From the cell containing the given text, extract its center point as (x, y) coordinate. 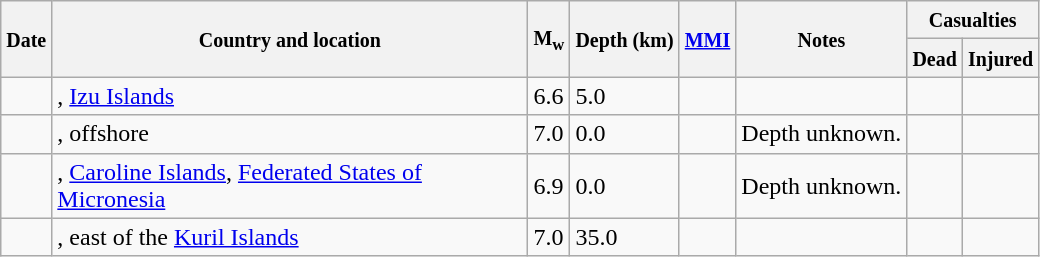
Depth (km) (624, 39)
, Caroline Islands, Federated States of Micronesia (290, 186)
Date (26, 39)
Mw (549, 39)
, Izu Islands (290, 96)
Notes (822, 39)
6.9 (549, 186)
MMI (708, 39)
, east of the Kuril Islands (290, 237)
, offshore (290, 134)
35.0 (624, 237)
5.0 (624, 96)
Injured (1000, 58)
Casualties (973, 20)
Dead (935, 58)
Country and location (290, 39)
6.6 (549, 96)
